Find where the given text appears and provide that cell's center as [X, Y] coordinate. 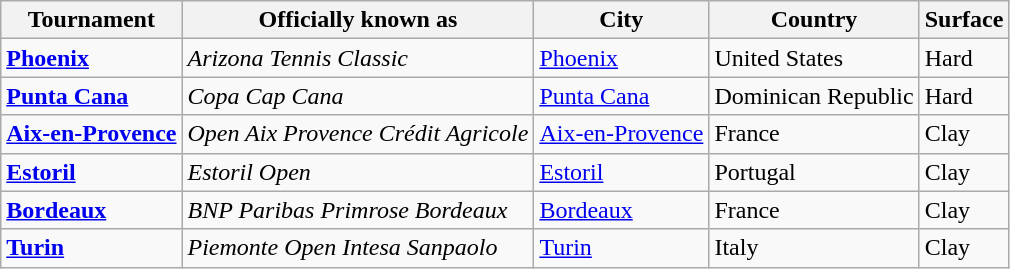
Piemonte Open Intesa Sanpaolo [358, 248]
Country [814, 20]
Surface [964, 20]
Tournament [92, 20]
Italy [814, 248]
Open Aix Provence Crédit Agricole [358, 134]
Portugal [814, 172]
Officially known as [358, 20]
United States [814, 58]
BNP Paribas Primrose Bordeaux [358, 210]
Estoril Open [358, 172]
Arizona Tennis Classic [358, 58]
City [622, 20]
Dominican Republic [814, 96]
Copa Cap Cana [358, 96]
